From the cell containing the given text, extract its center point as [X, Y] coordinate. 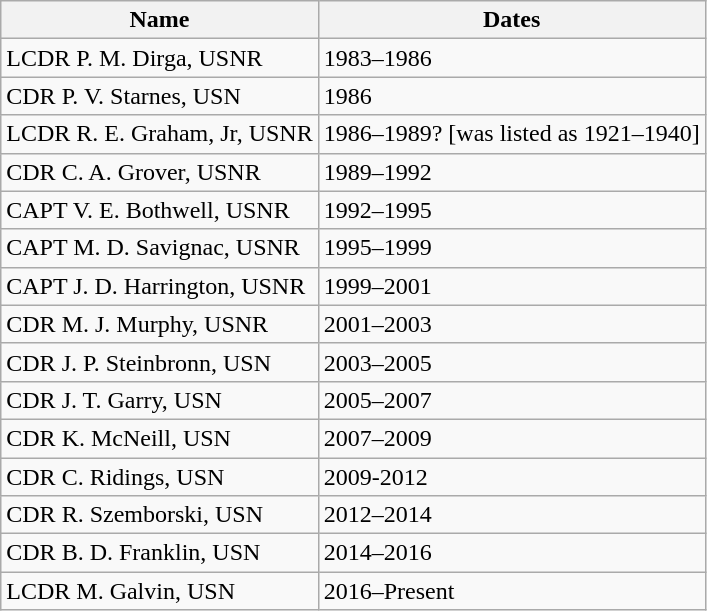
2005–2007 [512, 400]
1983–1986 [512, 58]
1999–2001 [512, 286]
LCDR R. E. Graham, Jr, USNR [160, 134]
2009-2012 [512, 477]
CAPT V. E. Bothwell, USNR [160, 210]
LCDR P. M. Dirga, USNR [160, 58]
Dates [512, 20]
CDR P. V. Starnes, USN [160, 96]
1989–1992 [512, 172]
CDR C. Ridings, USN [160, 477]
2007–2009 [512, 438]
2014–2016 [512, 553]
1986 [512, 96]
CDR R. Szemborski, USN [160, 515]
CAPT J. D. Harrington, USNR [160, 286]
Name [160, 20]
1992–1995 [512, 210]
2016–Present [512, 591]
CAPT M. D. Savignac, USNR [160, 248]
2001–2003 [512, 324]
2012–2014 [512, 515]
2003–2005 [512, 362]
CDR B. D. Franklin, USN [160, 553]
1995–1999 [512, 248]
LCDR M. Galvin, USN [160, 591]
CDR K. McNeill, USN [160, 438]
CDR C. A. Grover, USNR [160, 172]
CDR M. J. Murphy, USNR [160, 324]
CDR J. P. Steinbronn, USN [160, 362]
1986–1989? [was listed as 1921–1940] [512, 134]
CDR J. T. Garry, USN [160, 400]
